Identify which cell holds the provided text, then report its [X, Y] central coordinate. 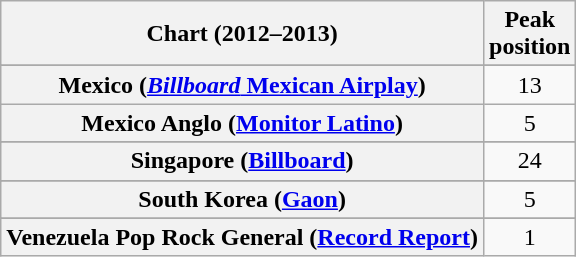
Mexico (Billboard Mexican Airplay) [242, 85]
1 [530, 237]
13 [530, 85]
24 [530, 161]
Peakposition [530, 34]
Venezuela Pop Rock General (Record Report) [242, 237]
Singapore (Billboard) [242, 161]
Mexico Anglo (Monitor Latino) [242, 123]
South Korea (Gaon) [242, 199]
Chart (2012–2013) [242, 34]
